Return [X, Y] of the center of cell containing provided text 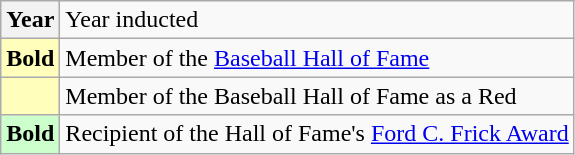
Member of the Baseball Hall of Fame [317, 58]
Member of the Baseball Hall of Fame as a Red [317, 96]
Year inducted [317, 20]
Year [30, 20]
Recipient of the Hall of Fame's Ford C. Frick Award [317, 134]
